From the cell containing the given text, extract its center point as [X, Y] coordinate. 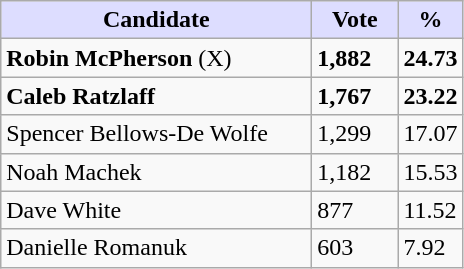
Dave White [156, 210]
Noah Machek [156, 172]
1,767 [355, 96]
11.52 [430, 210]
Robin McPherson (X) [156, 58]
23.22 [430, 96]
7.92 [430, 248]
1,182 [355, 172]
24.73 [430, 58]
1,299 [355, 134]
Candidate [156, 20]
603 [355, 248]
1,882 [355, 58]
15.53 [430, 172]
877 [355, 210]
Spencer Bellows-De Wolfe [156, 134]
Caleb Ratzlaff [156, 96]
Vote [355, 20]
17.07 [430, 134]
Danielle Romanuk [156, 248]
% [430, 20]
